Locate the cell with the specified text and output its [X, Y] center coordinate. 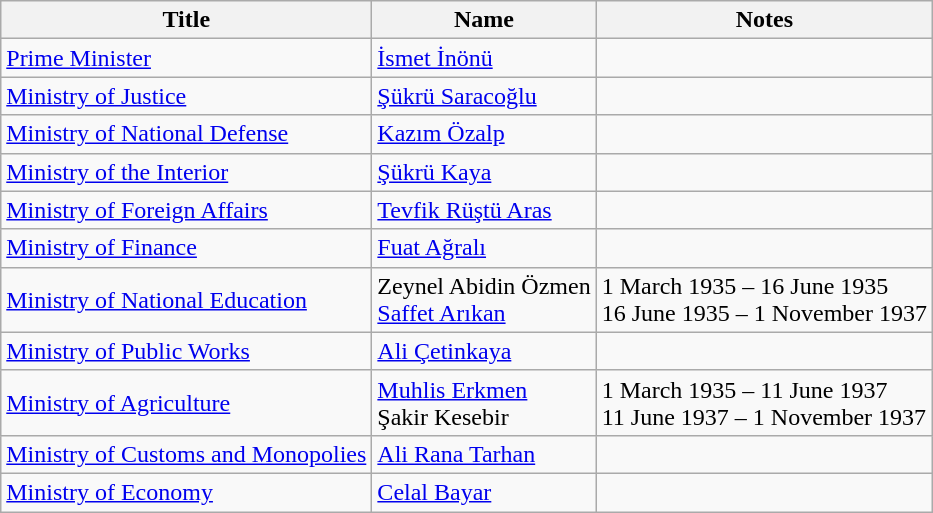
Name [484, 20]
Şükrü Saracoğlu [484, 96]
Tevfik Rüştü Aras [484, 210]
1 March 1935 – 16 June 193516 June 1935 – 1 November 1937 [764, 300]
Ministry of the Interior [186, 172]
Prime Minister [186, 58]
Ministry of Finance [186, 248]
Şükrü Kaya [484, 172]
Celal Bayar [484, 492]
Ministry of Foreign Affairs [186, 210]
Ali Rana Tarhan [484, 454]
İsmet İnönü [484, 58]
Ministry of National Defense [186, 134]
Ministry of Economy [186, 492]
Ministry of Justice [186, 96]
Muhlis ErkmenŞakir Kesebir [484, 402]
Zeynel Abidin ÖzmenSaffet Arıkan [484, 300]
Fuat Ağralı [484, 248]
Ministry of National Education [186, 300]
1 March 1935 – 11 June 193711 June 1937 – 1 November 1937 [764, 402]
Kazım Özalp [484, 134]
Ministry of Customs and Monopolies [186, 454]
Title [186, 20]
Ministry of Public Works [186, 351]
Notes [764, 20]
Ali Çetinkaya [484, 351]
Ministry of Agriculture [186, 402]
